Find where the given text appears and provide that cell's center as (x, y) coordinate. 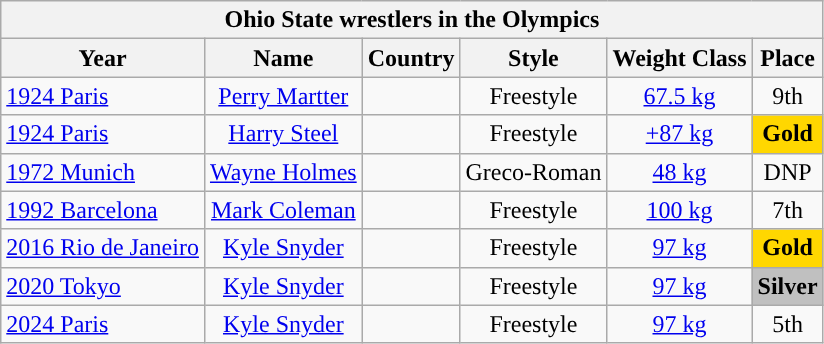
9th (788, 96)
2024 Paris (103, 324)
2016 Rio de Janeiro (103, 248)
Perry Martter (283, 96)
5th (788, 324)
1972 Munich (103, 172)
+87 kg (680, 134)
67.5 kg (680, 96)
Greco-Roman (534, 172)
Harry Steel (283, 134)
Style (534, 58)
7th (788, 210)
Wayne Holmes (283, 172)
1992 Barcelona (103, 210)
48 kg (680, 172)
DNP (788, 172)
Ohio State wrestlers in the Olympics (412, 20)
Weight Class (680, 58)
Mark Coleman (283, 210)
2020 Tokyo (103, 286)
100 kg (680, 210)
Name (283, 58)
Silver (788, 286)
Place (788, 58)
Country (411, 58)
Year (103, 58)
